Find where the given text appears and provide that cell's center as [X, Y] coordinate. 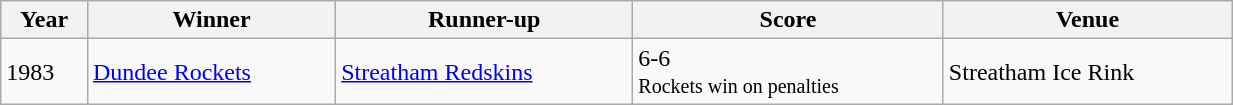
Score [788, 20]
Streatham Redskins [484, 72]
Year [44, 20]
Venue [1087, 20]
1983 [44, 72]
Winner [211, 20]
6-6Rockets win on penalties [788, 72]
Dundee Rockets [211, 72]
Streatham Ice Rink [1087, 72]
Runner-up [484, 20]
